Pinpoint the cell where the given text exists, returning its (x, y) midpoint coordinate. 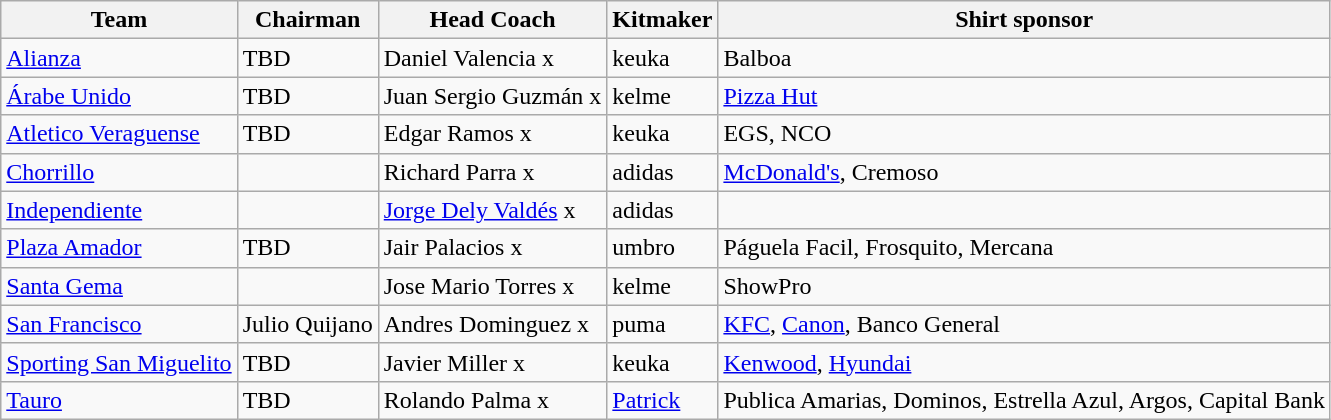
Javier Miller x (492, 362)
Jose Mario Torres x (492, 286)
Kenwood, Hyundai (1024, 362)
Kitmaker (662, 20)
Head Coach (492, 20)
McDonald's, Cremoso (1024, 172)
Shirt sponsor (1024, 20)
Edgar Ramos x (492, 134)
Pizza Hut (1024, 96)
Tauro (119, 400)
Juan Sergio Guzmán x (492, 96)
Team (119, 20)
Julio Quijano (308, 324)
Rolando Palma x (492, 400)
puma (662, 324)
umbro (662, 248)
Chairman (308, 20)
KFC, Canon, Banco General (1024, 324)
Chorrillo (119, 172)
Páguela Facil, Frosquito, Mercana (1024, 248)
Atletico Veraguense (119, 134)
Jorge Dely Valdés x (492, 210)
EGS, NCO (1024, 134)
Andres Dominguez x (492, 324)
Richard Parra x (492, 172)
Patrick (662, 400)
Árabe Unido (119, 96)
Jair Palacios x (492, 248)
Sporting San Miguelito (119, 362)
San Francisco (119, 324)
Plaza Amador (119, 248)
Alianza (119, 58)
Independiente (119, 210)
Santa Gema (119, 286)
ShowPro (1024, 286)
Daniel Valencia x (492, 58)
Publica Amarias, Dominos, Estrella Azul, Argos, Capital Bank (1024, 400)
Balboa (1024, 58)
